Pinpoint the cell where the given text exists, returning its [X, Y] midpoint coordinate. 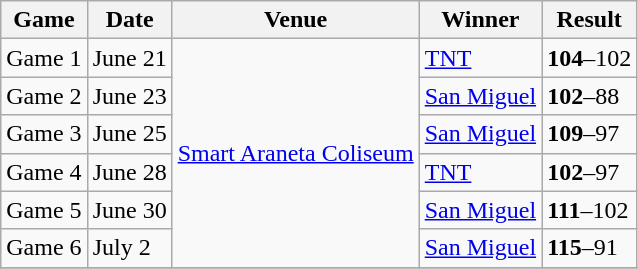
Game 5 [44, 210]
Venue [296, 20]
June 25 [130, 134]
July 2 [130, 248]
June 23 [130, 96]
102–88 [590, 96]
109–97 [590, 134]
June 21 [130, 58]
Game [44, 20]
June 30 [130, 210]
111–102 [590, 210]
Game 4 [44, 172]
Winner [480, 20]
June 28 [130, 172]
Date [130, 20]
102–97 [590, 172]
Game 1 [44, 58]
Game 6 [44, 248]
Game 3 [44, 134]
Smart Araneta Coliseum [296, 153]
104–102 [590, 58]
Game 2 [44, 96]
Result [590, 20]
115–91 [590, 248]
